Detect which cell encompasses the target text, then output its (X, Y) center coordinate. 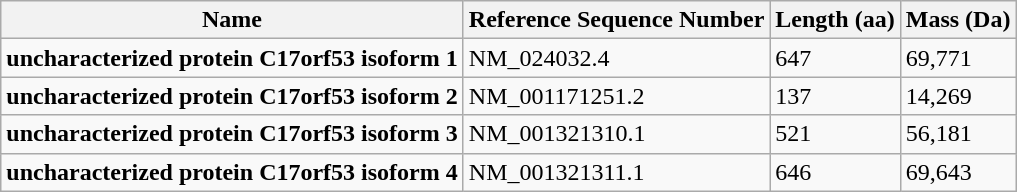
Length (aa) (835, 20)
uncharacterized protein C17orf53 isoform 1 (232, 58)
NM_001321311.1 (616, 172)
137 (835, 96)
NM_024032.4 (616, 58)
69,771 (958, 58)
56,181 (958, 134)
NM_001171251.2 (616, 96)
647 (835, 58)
646 (835, 172)
Mass (Da) (958, 20)
uncharacterized protein C17orf53 isoform 2 (232, 96)
69,643 (958, 172)
uncharacterized protein C17orf53 isoform 4 (232, 172)
521 (835, 134)
uncharacterized protein C17orf53 isoform 3 (232, 134)
14,269 (958, 96)
Reference Sequence Number (616, 20)
NM_001321310.1 (616, 134)
Name (232, 20)
